Pinpoint the cell where the given text exists, returning its [x, y] midpoint coordinate. 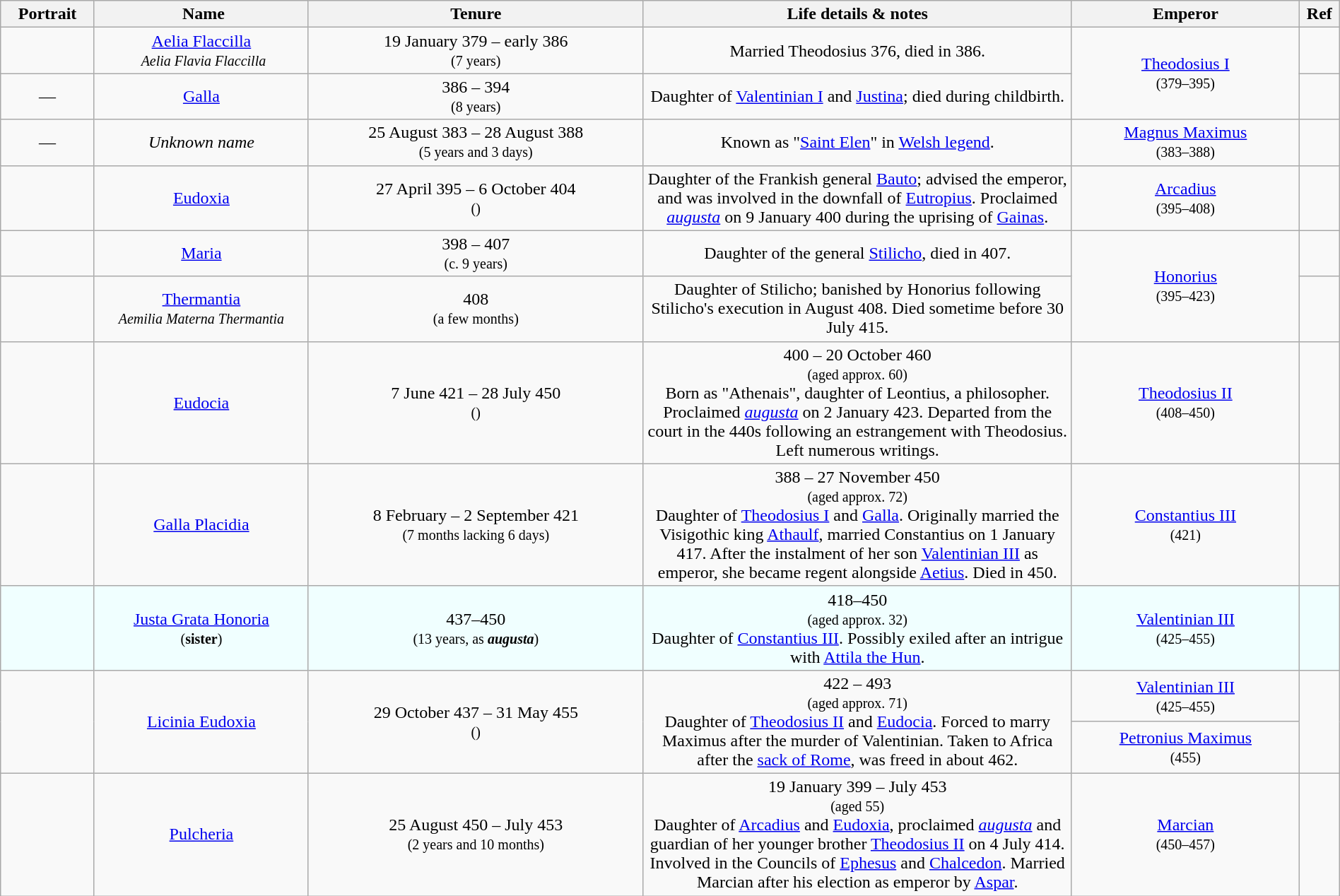
398 – 407(c. 9 years) [476, 253]
Pulcheria [201, 834]
Justa Grata Honoria(sister) [201, 627]
19 January 379 – early 386(7 years) [476, 51]
Emperor [1185, 14]
Portrait [48, 14]
408(a few months) [476, 309]
ThermantiaAemilia Materna Thermantia [201, 309]
Galla Placidia [201, 524]
418–450(aged approx. 32)Daughter of Constantius III. Possibly exiled after an intrigue with Attila the Hun. [857, 627]
Magnus Maximus(383–388) [1185, 143]
25 August 450 – July 453(2 years and 10 months) [476, 834]
Aelia Flaccilla Aelia Flavia Flaccilla [201, 51]
Constantius III(421) [1185, 524]
Married Theodosius 376, died in 386. [857, 51]
Name [201, 14]
386 – 394(8 years) [476, 96]
27 April 395 – 6 October 404() [476, 198]
7 June 421 – 28 July 450() [476, 403]
Galla [201, 96]
Theodosius II(408–450) [1185, 403]
Licinia Eudoxia [201, 721]
437–450(13 years, as augusta) [476, 627]
Theodosius I(379–395) [1185, 73]
Daughter of the general Stilicho, died in 407. [857, 253]
Daughter of Stilicho; banished by Honorius following Stilicho's execution in August 408. Died sometime before 30 July 415. [857, 309]
Tenure [476, 14]
Daughter of Valentinian I and Justina; died during childbirth. [857, 96]
Ref [1319, 14]
Known as "Saint Elen" in Welsh legend. [857, 143]
Honorius(395–423) [1185, 285]
25 August 383 – 28 August 388(5 years and 3 days) [476, 143]
Petronius Maximus(455) [1185, 748]
Maria [201, 253]
Eudocia [201, 403]
Marcian(450–457) [1185, 834]
8 February – 2 September 421(7 months lacking 6 days) [476, 524]
29 October 437 – 31 May 455() [476, 721]
Eudoxia [201, 198]
Unknown name [201, 143]
Arcadius(395–408) [1185, 198]
Life details & notes [857, 14]
